Extract the [x, y] coordinate from the center of the cell holding the provided text.  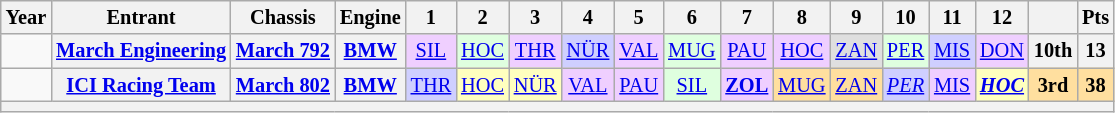
9 [856, 17]
1 [431, 17]
Engine [370, 17]
3 [536, 17]
10th [1053, 51]
6 [692, 17]
Year [26, 17]
10 [906, 17]
March Engineering [141, 51]
March 802 [283, 85]
13 [1096, 51]
11 [952, 17]
7 [746, 17]
8 [802, 17]
ZOL [746, 85]
ICI Racing Team [141, 85]
DON [1002, 51]
Chassis [283, 17]
March 792 [283, 51]
Pts [1096, 17]
12 [1002, 17]
4 [588, 17]
2 [482, 17]
5 [638, 17]
Entrant [141, 17]
38 [1096, 85]
3rd [1053, 85]
